Extract the (x, y) coordinate from the center of the cell holding the provided text.  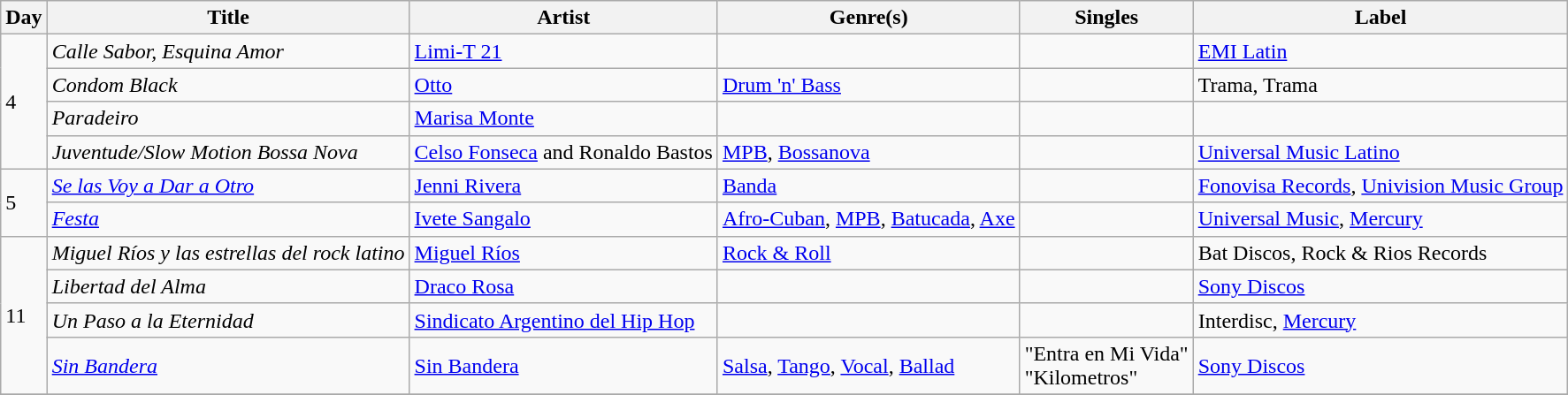
Title (228, 18)
Artist (563, 18)
Otto (563, 85)
EMI Latin (1381, 51)
Sindicato Argentino del Hip Hop (563, 320)
Se las Voy a Dar a Otro (228, 186)
Marisa Monte (563, 118)
Day (24, 18)
Juventude/Slow Motion Bossa Nova (228, 152)
Un Paso a la Eternidad (228, 320)
Fonovisa Records, Univision Music Group (1381, 186)
"Entra en Mi Vida""Kilometros" (1106, 366)
Condom Black (228, 85)
Label (1381, 18)
Libertad del Alma (228, 286)
Afro-Cuban, MPB, Batucada, Axe (868, 219)
Ivete Sangalo (563, 219)
Bat Discos, Rock & Rios Records (1381, 253)
Miguel Ríos (563, 253)
Draco Rosa (563, 286)
Drum 'n' Bass (868, 85)
Limi-T 21 (563, 51)
Interdisc, Mercury (1381, 320)
Rock & Roll (868, 253)
Genre(s) (868, 18)
4 (24, 102)
Salsa, Tango, Vocal, Ballad (868, 366)
Banda (868, 186)
5 (24, 202)
Calle Sabor, Esquina Amor (228, 51)
Trama, Trama (1381, 85)
MPB, Bossanova (868, 152)
Celso Fonseca and Ronaldo Bastos (563, 152)
Festa (228, 219)
Jenni Rivera (563, 186)
Universal Music, Mercury (1381, 219)
Singles (1106, 18)
11 (24, 315)
Paradeiro (228, 118)
Miguel Ríos y las estrellas del rock latino (228, 253)
Universal Music Latino (1381, 152)
